Scan for the cell matching the given text and deliver its [X, Y] coordinate at center. 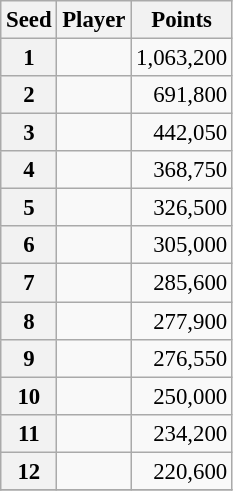
285,600 [182, 283]
691,800 [182, 95]
9 [29, 358]
7 [29, 283]
368,750 [182, 170]
Player [94, 20]
1 [29, 58]
250,000 [182, 396]
326,500 [182, 208]
12 [29, 471]
6 [29, 245]
5 [29, 208]
442,050 [182, 133]
4 [29, 170]
Seed [29, 20]
8 [29, 321]
3 [29, 133]
220,600 [182, 471]
305,000 [182, 245]
234,200 [182, 433]
10 [29, 396]
Points [182, 20]
277,900 [182, 321]
2 [29, 95]
276,550 [182, 358]
11 [29, 433]
1,063,200 [182, 58]
